Scan for the cell matching the given text and deliver its (X, Y) coordinate at center. 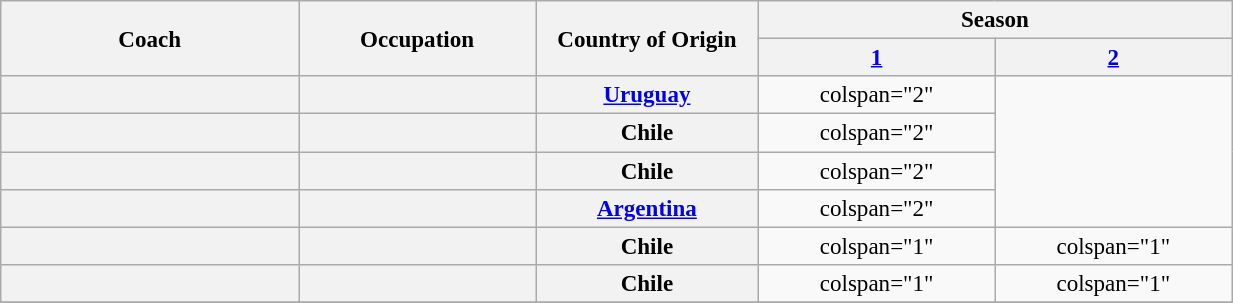
Coach (150, 38)
Occupation (418, 38)
Season (994, 20)
2 (1114, 58)
1 (876, 58)
Argentina (648, 209)
Country of Origin (648, 38)
Uruguay (648, 95)
